For the text-containing cell, return its midpoint in (X, Y) coordinate format. 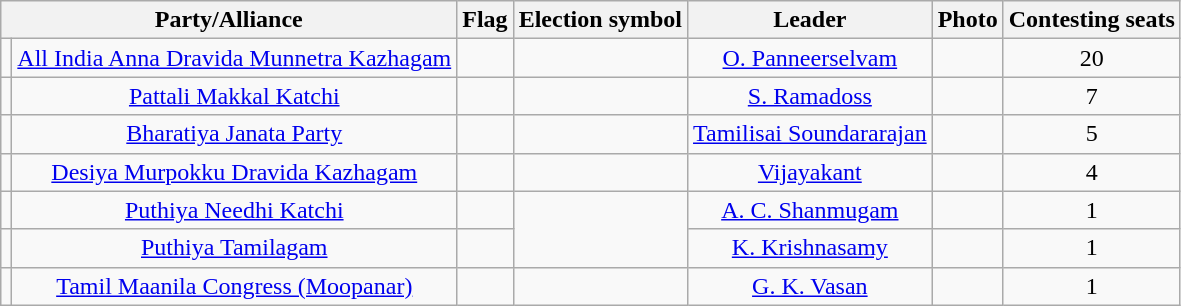
All India Anna Dravida Munnetra Kazhagam (234, 58)
Puthiya Needhi Katchi (234, 210)
Contesting seats (1092, 20)
Desiya Murpokku Dravida Kazhagam (234, 172)
Vijayakant (810, 172)
5 (1092, 134)
Bharatiya Janata Party (234, 134)
Puthiya Tamilagam (234, 248)
Pattali Makkal Katchi (234, 96)
K. Krishnasamy (810, 248)
Tamilisai Soundararajan (810, 134)
Election symbol (600, 20)
Photo (968, 20)
Party/Alliance (229, 20)
G. K. Vasan (810, 286)
Flag (485, 20)
A. C. Shanmugam (810, 210)
Leader (810, 20)
O. Panneerselvam (810, 58)
7 (1092, 96)
4 (1092, 172)
Tamil Maanila Congress (Moopanar) (234, 286)
20 (1092, 58)
S. Ramadoss (810, 96)
